Locate the cell with the specified text and output its (X, Y) center coordinate. 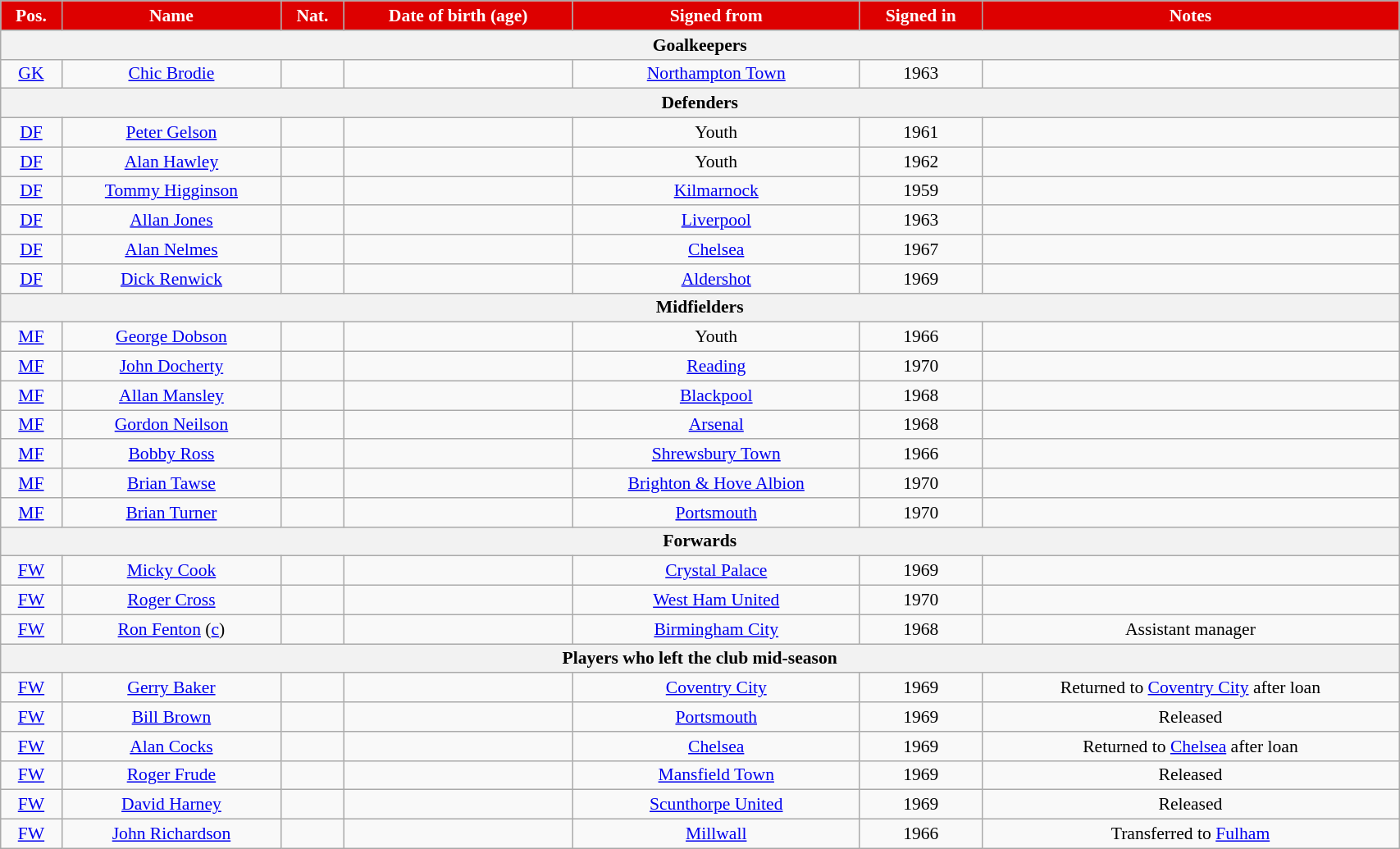
Arsenal (716, 425)
Roger Cross (171, 600)
Coventry City (716, 688)
Date of birth (age) (458, 16)
Alan Nelmes (171, 249)
Kilmarnock (716, 191)
Forwards (700, 541)
Pos. (31, 16)
Crystal Palace (716, 571)
Tommy Higginson (171, 191)
Alan Hawley (171, 162)
Name (171, 16)
1959 (920, 191)
Notes (1190, 16)
Mansfield Town (716, 775)
Alan Cocks (171, 746)
Reading (716, 367)
Bobby Ross (171, 454)
Micky Cook (171, 571)
Gordon Neilson (171, 425)
Allan Jones (171, 221)
Returned to Coventry City after loan (1190, 688)
Defenders (700, 103)
Blackpool (716, 395)
Goalkeepers (700, 45)
Assistant manager (1190, 629)
Brian Tawse (171, 483)
Liverpool (716, 221)
Returned to Chelsea after loan (1190, 746)
Midfielders (700, 308)
David Harney (171, 805)
West Ham United (716, 600)
1962 (920, 162)
Chic Brodie (171, 74)
1967 (920, 249)
Brighton & Hove Albion (716, 483)
Players who left the club mid-season (700, 659)
Birmingham City (716, 629)
Aldershot (716, 279)
Signed in (920, 16)
Northampton Town (716, 74)
Nat. (312, 16)
Bill Brown (171, 717)
Allan Mansley (171, 395)
Scunthorpe United (716, 805)
Gerry Baker (171, 688)
Signed from (716, 16)
Transferred to Fulham (1190, 834)
John Docherty (171, 367)
John Richardson (171, 834)
Shrewsbury Town (716, 454)
GK (31, 74)
Roger Frude (171, 775)
1961 (920, 133)
George Dobson (171, 337)
Millwall (716, 834)
Ron Fenton (c) (171, 629)
Peter Gelson (171, 133)
Brian Turner (171, 513)
Dick Renwick (171, 279)
